Identify which cell holds the provided text, then report its (x, y) central coordinate. 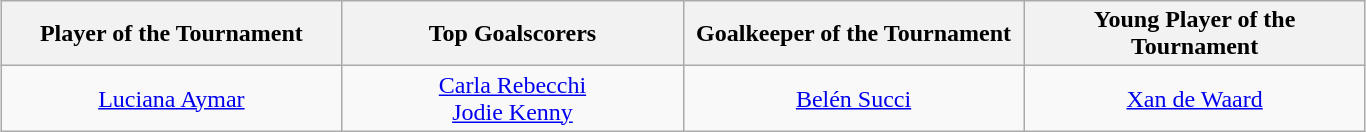
Belén Succi (854, 98)
Carla Rebecchi Jodie Kenny (512, 98)
Young Player of the Tournament (1194, 34)
Luciana Aymar (172, 98)
Top Goalscorers (512, 34)
Goalkeeper of the Tournament (854, 34)
Xan de Waard (1194, 98)
Player of the Tournament (172, 34)
